Pinpoint the cell where the given text exists, returning its [X, Y] midpoint coordinate. 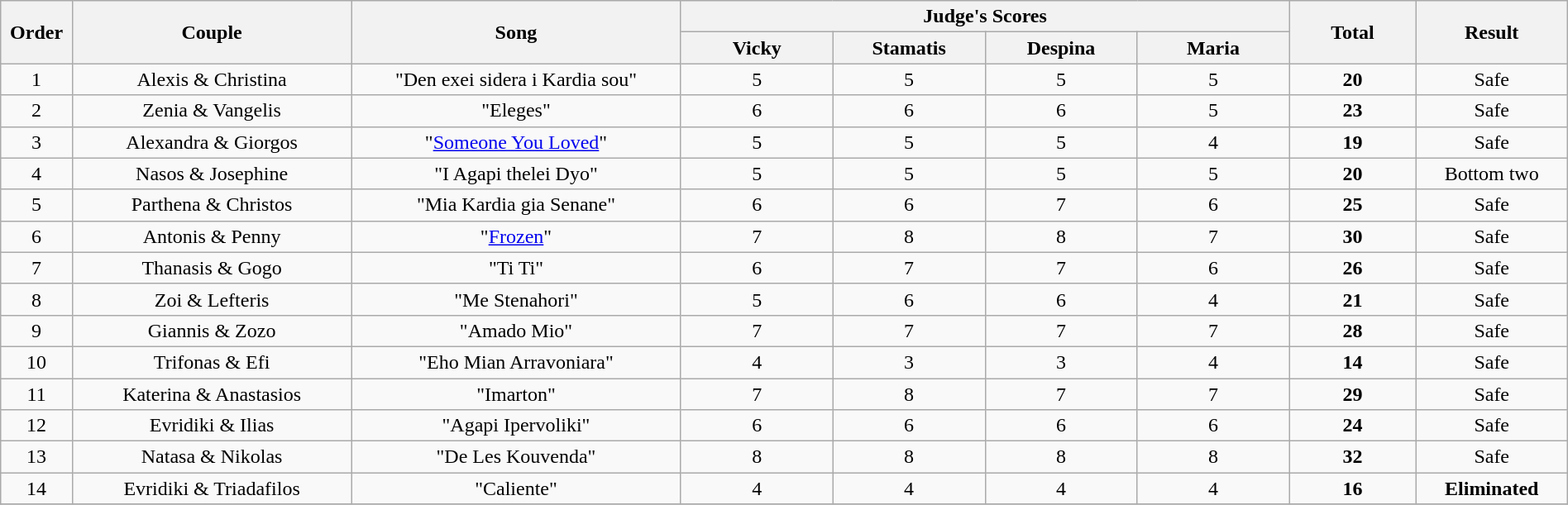
26 [1353, 268]
21 [1353, 299]
"Caliente" [516, 488]
Nasos & Josephine [212, 174]
Result [1492, 32]
13 [36, 457]
1 [36, 79]
24 [1353, 426]
Natasa & Nikolas [212, 457]
10 [36, 362]
12 [36, 426]
Couple [212, 32]
Zenia & Vangelis [212, 111]
Total [1353, 32]
11 [36, 394]
"Me Stenahori" [516, 299]
Judge's Scores [985, 17]
29 [1353, 394]
Maria [1213, 48]
"De Les Kouvenda" [516, 457]
Song [516, 32]
25 [1353, 205]
"Imarton" [516, 394]
"Amado Mio" [516, 331]
Alexandra & Giorgos [212, 142]
30 [1353, 236]
"Agapi Ipervoliki" [516, 426]
16 [1353, 488]
"I Agapi thelei Dyo" [516, 174]
Thanasis & Gogo [212, 268]
23 [1353, 111]
Order [36, 32]
"Eleges" [516, 111]
"Frozen" [516, 236]
Alexis & Christina [212, 79]
Katerina & Anastasios [212, 394]
32 [1353, 457]
Giannis & Zozo [212, 331]
Parthena & Christos [212, 205]
"Mia Kardia gia Senane" [516, 205]
Stamatis [909, 48]
"Eho Mian Arravoniara" [516, 362]
Trifonas & Efi [212, 362]
19 [1353, 142]
"Den exei sidera i Kardia sou" [516, 79]
"Ti Ti" [516, 268]
Eliminated [1492, 488]
"Someone You Loved" [516, 142]
Evridiki & Triadafilos [212, 488]
Bottom two [1492, 174]
Antonis & Penny [212, 236]
9 [36, 331]
28 [1353, 331]
Despina [1061, 48]
2 [36, 111]
Zoi & Lefteris [212, 299]
Vicky [757, 48]
Evridiki & Ilias [212, 426]
